Pinpoint the cell where the given text exists, returning its (x, y) midpoint coordinate. 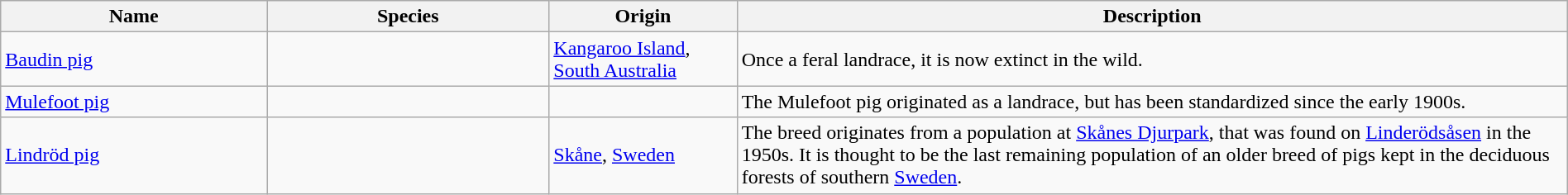
Lindröd pig (134, 155)
Name (134, 17)
Skåne, Sweden (643, 155)
Once a feral landrace, it is now extinct in the wild. (1152, 59)
Description (1152, 17)
Kangaroo Island, South Australia (643, 59)
The Mulefoot pig originated as a landrace, but has been standardized since the early 1900s. (1152, 102)
Mulefoot pig (134, 102)
Species (409, 17)
Origin (643, 17)
Baudin pig (134, 59)
